Find where the given text appears and provide that cell's center as (x, y) coordinate. 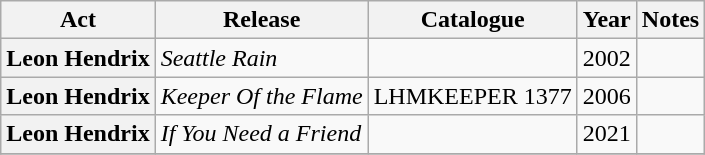
2006 (606, 96)
Notes (670, 20)
Catalogue (472, 20)
LHMKEEPER 1377 (472, 96)
Act (78, 20)
Year (606, 20)
If You Need a Friend (262, 134)
Keeper Of the Flame (262, 96)
Seattle Rain (262, 58)
2021 (606, 134)
Release (262, 20)
2002 (606, 58)
